Capture the cell that displays the provided text and extract its (X, Y) central coordinate. 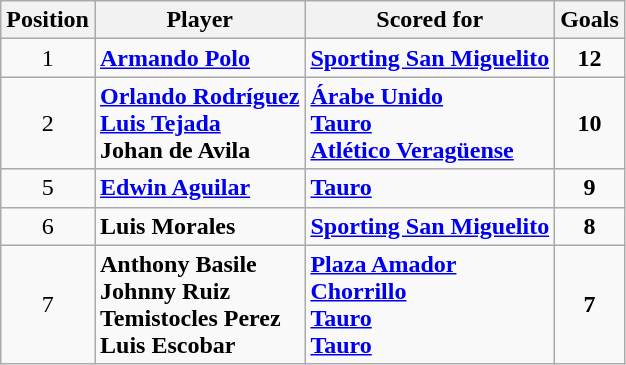
2 (48, 123)
8 (590, 226)
Plaza AmadorChorrilloTauroTauro (430, 304)
12 (590, 58)
6 (48, 226)
Armando Polo (199, 58)
Luis Morales (199, 226)
Tauro (430, 188)
Anthony Basile Johnny Ruiz Temistocles Perez Luis Escobar (199, 304)
5 (48, 188)
10 (590, 123)
Orlando Rodríguez Luis Tejada Johan de Avila (199, 123)
Goals (590, 20)
9 (590, 188)
Árabe UnidoTauroAtlético Veragüense (430, 123)
Scored for (430, 20)
Edwin Aguilar (199, 188)
1 (48, 58)
Player (199, 20)
Position (48, 20)
